For the text-containing cell, return its midpoint in (X, Y) coordinate format. 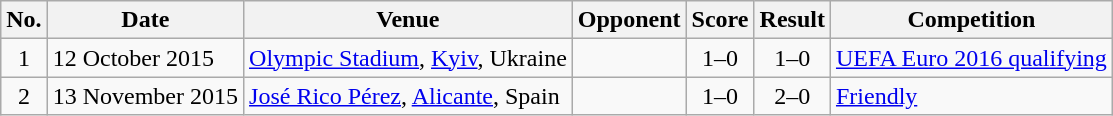
Date (145, 20)
2–0 (792, 96)
No. (24, 20)
Venue (408, 20)
Olympic Stadium, Kyiv, Ukraine (408, 58)
Opponent (629, 20)
Competition (971, 20)
12 October 2015 (145, 58)
2 (24, 96)
Score (720, 20)
Result (792, 20)
UEFA Euro 2016 qualifying (971, 58)
13 November 2015 (145, 96)
José Rico Pérez, Alicante, Spain (408, 96)
Friendly (971, 96)
1 (24, 58)
